Scan for the cell matching the given text and deliver its [X, Y] coordinate at center. 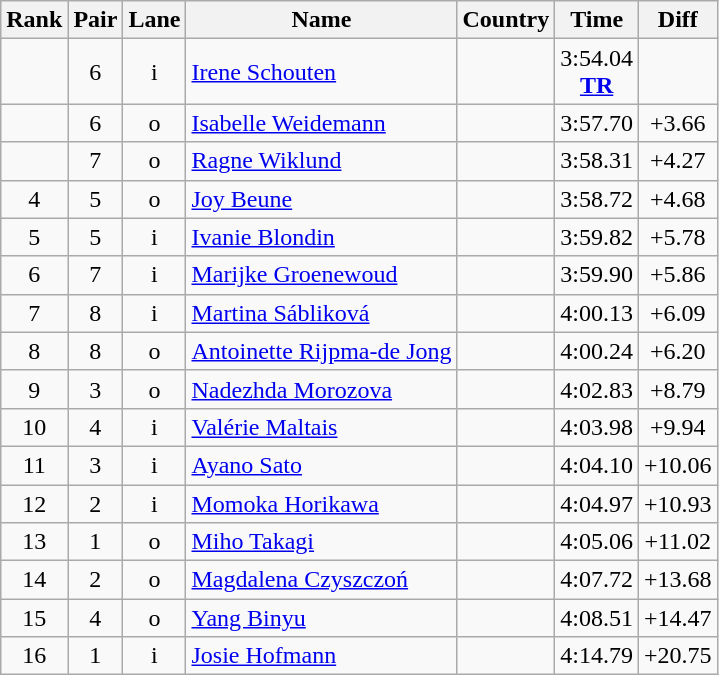
13 [34, 542]
Ivanie Blondin [322, 237]
+9.94 [678, 427]
4:07.72 [597, 580]
Rank [34, 20]
Antoinette Rijpma-de Jong [322, 351]
Yang Binyu [322, 618]
Isabelle Weidemann [322, 123]
+10.06 [678, 465]
Nadezhda Morozova [322, 389]
Pair [96, 20]
Valérie Maltais [322, 427]
Martina Sábliková [322, 313]
+4.68 [678, 199]
Ayano Sato [322, 465]
4:08.51 [597, 618]
+13.68 [678, 580]
16 [34, 656]
+4.27 [678, 161]
4:04.10 [597, 465]
14 [34, 580]
12 [34, 503]
4:02.83 [597, 389]
+8.79 [678, 389]
Country [506, 20]
10 [34, 427]
4:14.79 [597, 656]
4:00.24 [597, 351]
11 [34, 465]
+5.78 [678, 237]
Diff [678, 20]
Miho Takagi [322, 542]
3:58.31 [597, 161]
Josie Hofmann [322, 656]
Name [322, 20]
+20.75 [678, 656]
Lane [154, 20]
15 [34, 618]
+5.86 [678, 275]
3:54.04TR [597, 72]
3:59.82 [597, 237]
3:57.70 [597, 123]
Marijke Groenewoud [322, 275]
+14.47 [678, 618]
3:59.90 [597, 275]
+10.93 [678, 503]
4:04.97 [597, 503]
3:58.72 [597, 199]
4:05.06 [597, 542]
+3.66 [678, 123]
Magdalena Czyszczoń [322, 580]
+6.20 [678, 351]
Time [597, 20]
4:03.98 [597, 427]
9 [34, 389]
Momoka Horikawa [322, 503]
+11.02 [678, 542]
Ragne Wiklund [322, 161]
Joy Beune [322, 199]
4:00.13 [597, 313]
+6.09 [678, 313]
Irene Schouten [322, 72]
